For the text-containing cell, return its midpoint in (X, Y) coordinate format. 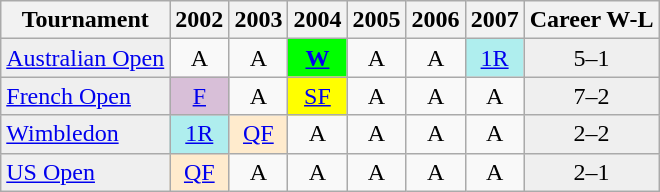
2–2 (592, 134)
F (200, 96)
Australian Open (86, 58)
2–1 (592, 172)
2004 (318, 20)
French Open (86, 96)
5–1 (592, 58)
2003 (258, 20)
W (318, 58)
US Open (86, 172)
SF (318, 96)
Career W-L (592, 20)
2007 (494, 20)
Wimbledon (86, 134)
2002 (200, 20)
2006 (436, 20)
Tournament (86, 20)
7–2 (592, 96)
2005 (376, 20)
